Identify which cell holds the provided text, then report its (X, Y) central coordinate. 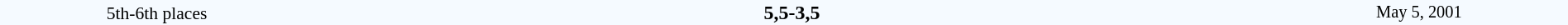
May 5, 2001 (1419, 12)
5,5-3,5 (791, 12)
5th-6th places (157, 12)
